Output the [x, y] coordinate of the center of the cell containing the given text.  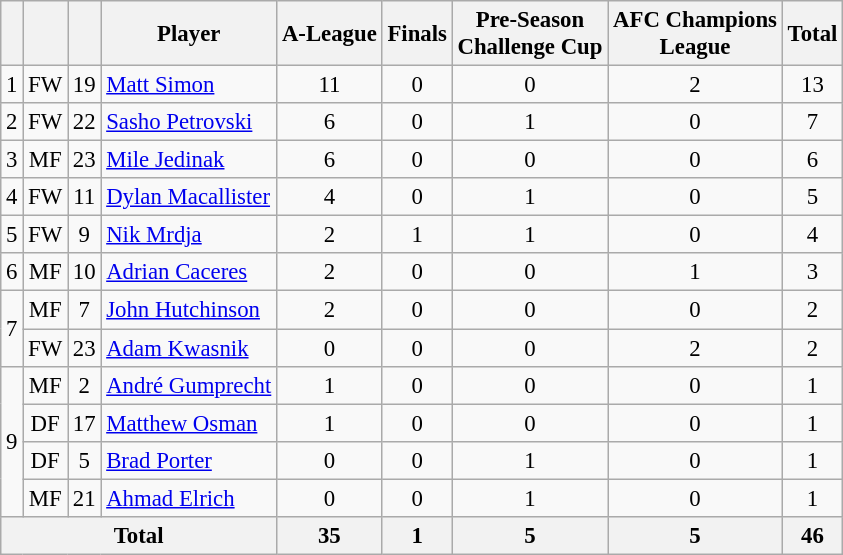
Pre-SeasonChallenge Cup [530, 34]
André Gumprecht [189, 385]
Sasho Petrovski [189, 122]
22 [84, 122]
46 [812, 536]
Adam Kwasnik [189, 348]
Matthew Osman [189, 423]
13 [812, 85]
Finals [417, 34]
10 [84, 273]
AFC ChampionsLeague [696, 34]
Adrian Caceres [189, 273]
Nik Mrdja [189, 235]
Matt Simon [189, 85]
Dylan Macallister [189, 197]
21 [84, 498]
19 [84, 85]
Mile Jedinak [189, 160]
35 [330, 536]
Ahmad Elrich [189, 498]
A-League [330, 34]
Brad Porter [189, 460]
Player [189, 34]
John Hutchinson [189, 310]
17 [84, 423]
